Scan for the cell matching the given text and deliver its [X, Y] coordinate at center. 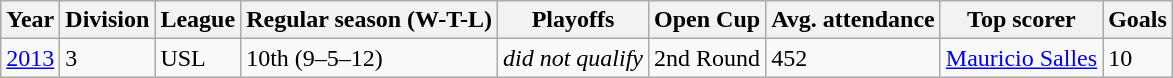
USL [198, 58]
10th (9–5–12) [370, 58]
2013 [30, 58]
Avg. attendance [854, 20]
Playoffs [572, 20]
Open Cup [708, 20]
Division [108, 20]
Goals [1138, 20]
3 [108, 58]
did not qualify [572, 58]
Mauricio Salles [1021, 58]
Regular season (W-T-L) [370, 20]
League [198, 20]
Top scorer [1021, 20]
452 [854, 58]
Year [30, 20]
2nd Round [708, 58]
10 [1138, 58]
